Return (x, y) of the center of cell containing provided text 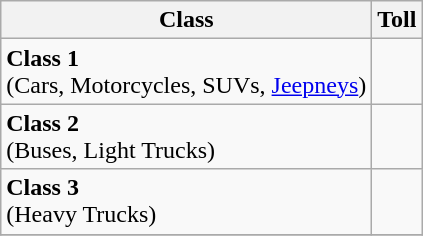
Class (186, 20)
Class 3(Heavy Trucks) (186, 202)
Class 2(Buses, Light Trucks) (186, 136)
Toll (397, 20)
Class 1(Cars, Motorcycles, SUVs, Jeepneys) (186, 72)
